Locate the cell with the specified text and output its [X, Y] center coordinate. 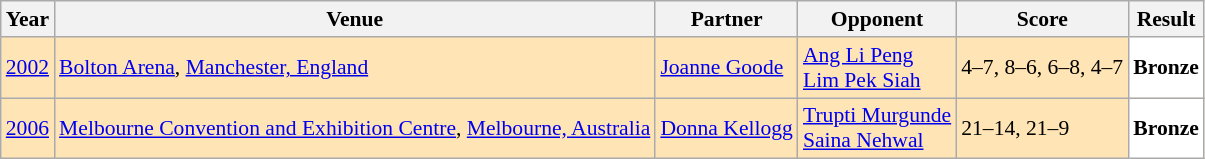
Melbourne Convention and Exhibition Centre, Melbourne, Australia [354, 128]
21–14, 21–9 [1042, 128]
Result [1166, 19]
2002 [28, 68]
2006 [28, 128]
Opponent [877, 19]
Donna Kellogg [726, 128]
Ang Li Peng Lim Pek Siah [877, 68]
Bolton Arena, Manchester, England [354, 68]
Year [28, 19]
Venue [354, 19]
Partner [726, 19]
Trupti Murgunde Saina Nehwal [877, 128]
Score [1042, 19]
Joanne Goode [726, 68]
4–7, 8–6, 6–8, 4–7 [1042, 68]
